Provide the [x, y] coordinate of the cell's center where the given text is located.  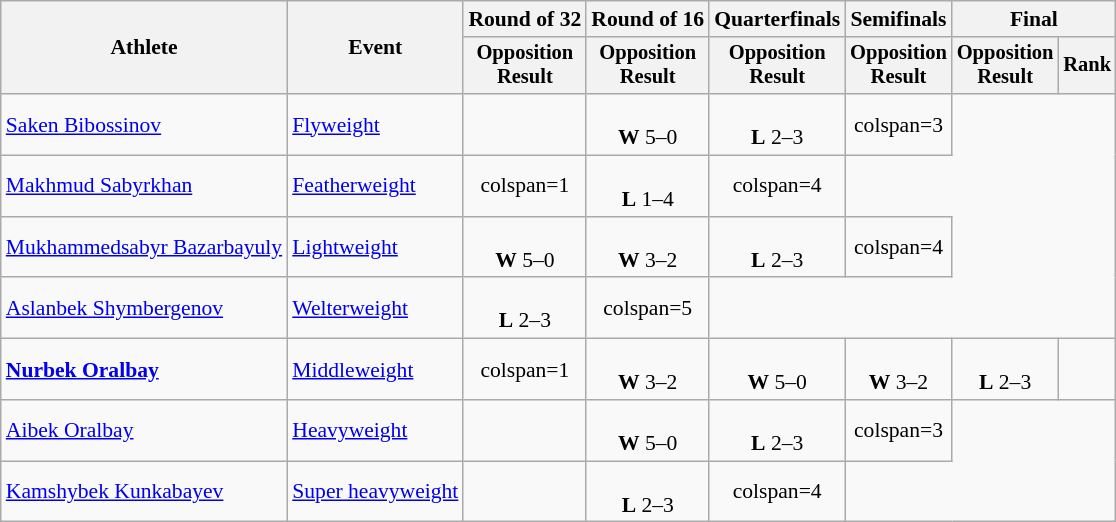
Welterweight [375, 308]
Aibek Oralbay [144, 430]
Nurbek Oralbay [144, 370]
colspan=5 [648, 308]
Athlete [144, 48]
Aslanbek Shymbergenov [144, 308]
Super heavyweight [375, 492]
Quarterfinals [777, 19]
Flyweight [375, 124]
Middleweight [375, 370]
Featherweight [375, 186]
L 1–4 [648, 186]
Event [375, 48]
Makhmud Sabyrkhan [144, 186]
Round of 32 [524, 19]
Semifinals [898, 19]
Round of 16 [648, 19]
Saken Bibossinov [144, 124]
Heavyweight [375, 430]
Mukhammedsabyr Bazarbayuly [144, 248]
Final [1034, 19]
Rank [1087, 66]
Lightweight [375, 248]
Kamshybek Kunkabayev [144, 492]
